Search for the cell housing the specified text and yield its [X, Y] center coordinate. 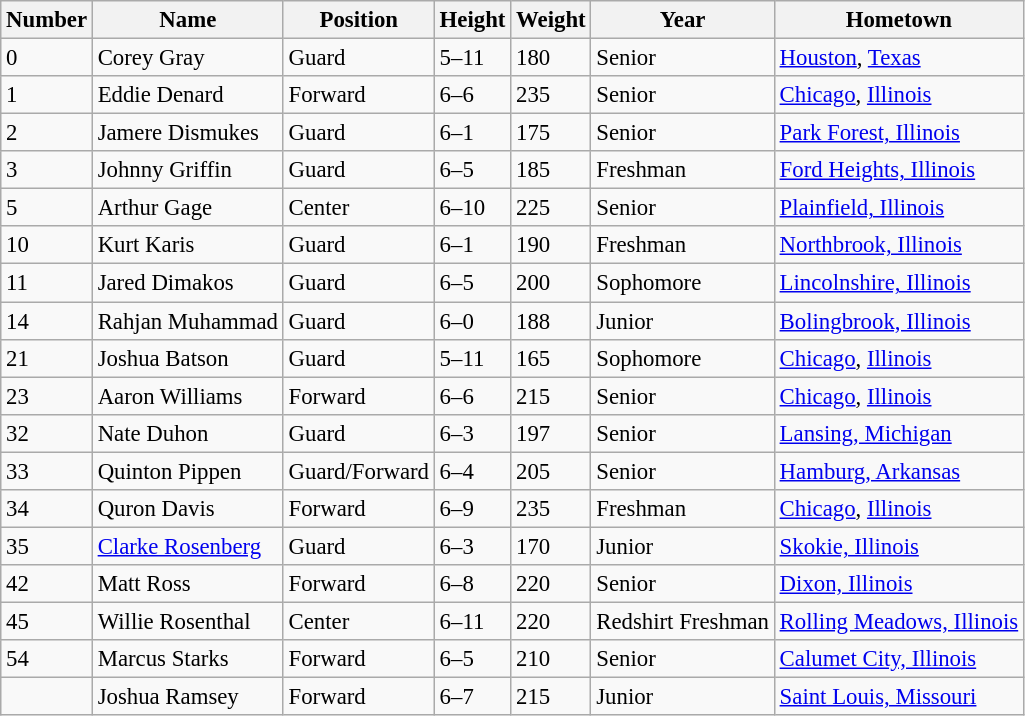
Corey Gray [188, 58]
1 [47, 95]
54 [47, 659]
Arthur Gage [188, 208]
Eddie Denard [188, 95]
3 [47, 170]
Quron Davis [188, 509]
21 [47, 358]
197 [551, 433]
45 [47, 621]
Park Forest, Illinois [898, 133]
42 [47, 584]
Lincolnshire, Illinois [898, 283]
2 [47, 133]
Northbrook, Illinois [898, 245]
Jamere Dismukes [188, 133]
5 [47, 208]
Bolingbrook, Illinois [898, 321]
Calumet City, Illinois [898, 659]
210 [551, 659]
23 [47, 396]
Joshua Batson [188, 358]
205 [551, 471]
Hometown [898, 20]
Skokie, Illinois [898, 546]
Weight [551, 20]
Redshirt Freshman [682, 621]
Jared Dimakos [188, 283]
Plainfield, Illinois [898, 208]
6–9 [472, 509]
Guard/Forward [358, 471]
190 [551, 245]
180 [551, 58]
Number [47, 20]
Saint Louis, Missouri [898, 697]
225 [551, 208]
Name [188, 20]
Matt Ross [188, 584]
Position [358, 20]
175 [551, 133]
11 [47, 283]
Rahjan Muhammad [188, 321]
Hamburg, Arkansas [898, 471]
Rolling Meadows, Illinois [898, 621]
33 [47, 471]
6–4 [472, 471]
32 [47, 433]
200 [551, 283]
Houston, Texas [898, 58]
Willie Rosenthal [188, 621]
6–10 [472, 208]
Ford Heights, Illinois [898, 170]
Marcus Starks [188, 659]
Aaron Williams [188, 396]
165 [551, 358]
34 [47, 509]
6–8 [472, 584]
Clarke Rosenberg [188, 546]
35 [47, 546]
6–0 [472, 321]
Nate Duhon [188, 433]
170 [551, 546]
Quinton Pippen [188, 471]
Joshua Ramsey [188, 697]
6–7 [472, 697]
Lansing, Michigan [898, 433]
6–11 [472, 621]
185 [551, 170]
Year [682, 20]
0 [47, 58]
Johnny Griffin [188, 170]
14 [47, 321]
10 [47, 245]
Height [472, 20]
Dixon, Illinois [898, 584]
Kurt Karis [188, 245]
188 [551, 321]
